Return [X, Y] of the center of cell containing provided text 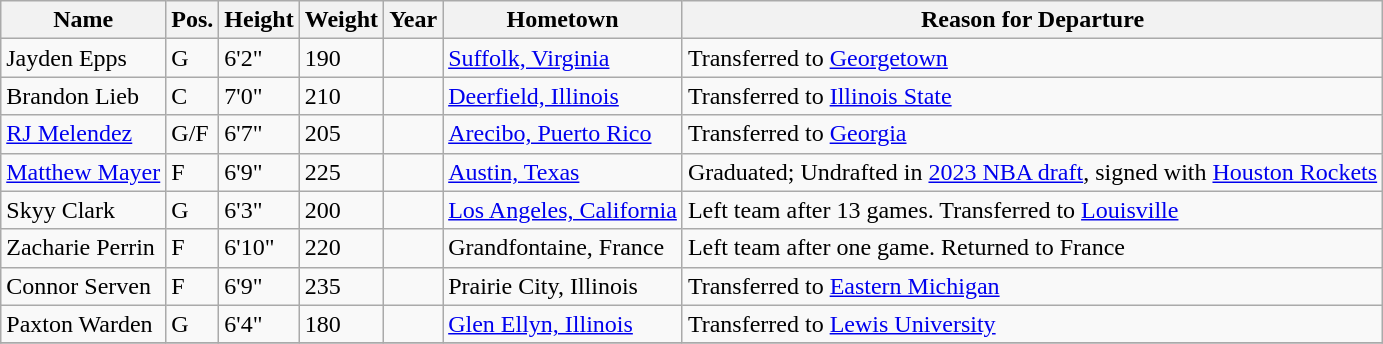
Hometown [563, 20]
Glen Ellyn, Illinois [563, 324]
Skyy Clark [84, 210]
Transferred to Illinois State [1032, 96]
Deerfield, Illinois [563, 96]
Name [84, 20]
Grandfontaine, France [563, 248]
Transferred to Lewis University [1032, 324]
Height [259, 20]
Arecibo, Puerto Rico [563, 134]
Los Angeles, California [563, 210]
Prairie City, Illinois [563, 286]
C [192, 96]
190 [341, 58]
6'10" [259, 248]
Jayden Epps [84, 58]
Paxton Warden [84, 324]
220 [341, 248]
Left team after 13 games. Transferred to Louisville [1032, 210]
Austin, Texas [563, 172]
6'4" [259, 324]
Zacharie Perrin [84, 248]
205 [341, 134]
Year [414, 20]
Brandon Lieb [84, 96]
200 [341, 210]
Matthew Mayer [84, 172]
6'2" [259, 58]
Transferred to Georgetown [1032, 58]
Left team after one game. Returned to France [1032, 248]
Transferred to Eastern Michigan [1032, 286]
Graduated; Undrafted in 2023 NBA draft, signed with Houston Rockets [1032, 172]
6'3" [259, 210]
235 [341, 286]
180 [341, 324]
210 [341, 96]
Connor Serven [84, 286]
Weight [341, 20]
Pos. [192, 20]
6'7" [259, 134]
Suffolk, Virginia [563, 58]
225 [341, 172]
RJ Melendez [84, 134]
G/F [192, 134]
7'0" [259, 96]
Transferred to Georgia [1032, 134]
Reason for Departure [1032, 20]
